Output the (x, y) coordinate of the center of the cell containing the given text.  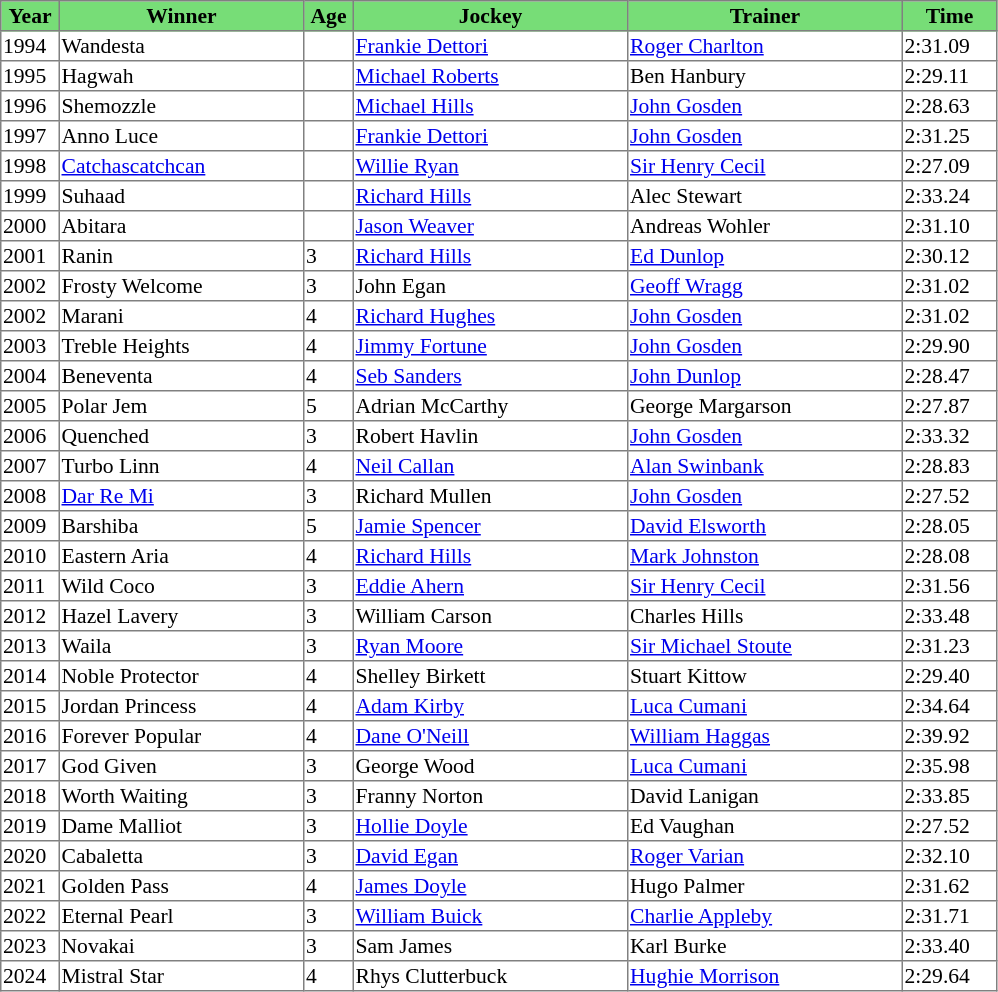
Alan Swinbank (765, 466)
2:29.64 (949, 976)
Hazel Lavery (181, 616)
Jamie Spencer (490, 526)
Novakai (181, 946)
Charles Hills (765, 616)
Hughie Morrison (765, 976)
God Given (181, 766)
Sam James (490, 946)
Stuart Kittow (765, 676)
Richard Mullen (490, 496)
Barshiba (181, 526)
Eternal Pearl (181, 916)
2022 (30, 916)
Willie Ryan (490, 166)
2:33.32 (949, 436)
2020 (30, 856)
2016 (30, 736)
William Carson (490, 616)
Hugo Palmer (765, 886)
2019 (30, 826)
2024 (30, 976)
Geoff Wragg (765, 286)
David Lanigan (765, 796)
2:35.98 (949, 766)
Seb Sanders (490, 376)
1996 (30, 106)
2014 (30, 676)
Turbo Linn (181, 466)
Jordan Princess (181, 706)
2:31.71 (949, 916)
Eastern Aria (181, 556)
2:29.90 (949, 346)
Neil Callan (490, 466)
2000 (30, 226)
Age (329, 16)
2:32.10 (949, 856)
Sir Michael Stoute (765, 646)
Time (949, 16)
Dane O'Neill (490, 736)
2:29.40 (949, 676)
Suhaad (181, 196)
2:27.09 (949, 166)
Shelley Birkett (490, 676)
1995 (30, 76)
2009 (30, 526)
Franny Norton (490, 796)
Frosty Welcome (181, 286)
2:28.63 (949, 106)
2008 (30, 496)
2010 (30, 556)
Wild Coco (181, 586)
2:39.92 (949, 736)
2:31.10 (949, 226)
Adrian McCarthy (490, 406)
Jason Weaver (490, 226)
William Buick (490, 916)
2017 (30, 766)
Richard Hughes (490, 316)
Quenched (181, 436)
2:28.08 (949, 556)
Roger Varian (765, 856)
Shemozzle (181, 106)
Forever Popular (181, 736)
2018 (30, 796)
Rhys Clutterbuck (490, 976)
Robert Havlin (490, 436)
David Egan (490, 856)
Worth Waiting (181, 796)
John Dunlop (765, 376)
2:31.23 (949, 646)
Karl Burke (765, 946)
Year (30, 16)
2015 (30, 706)
Trainer (765, 16)
2:31.25 (949, 136)
Wandesta (181, 46)
Winner (181, 16)
2:31.56 (949, 586)
2012 (30, 616)
David Elsworth (765, 526)
2:29.11 (949, 76)
2011 (30, 586)
James Doyle (490, 886)
2:31.62 (949, 886)
Charlie Appleby (765, 916)
John Egan (490, 286)
2006 (30, 436)
Ed Dunlop (765, 256)
1999 (30, 196)
Hagwah (181, 76)
William Haggas (765, 736)
Michael Roberts (490, 76)
2:28.83 (949, 466)
Roger Charlton (765, 46)
Marani (181, 316)
George Margarson (765, 406)
Abitara (181, 226)
Alec Stewart (765, 196)
Cabaletta (181, 856)
2:31.09 (949, 46)
Dame Malliot (181, 826)
Ranin (181, 256)
2023 (30, 946)
2:33.85 (949, 796)
Andreas Wohler (765, 226)
2:34.64 (949, 706)
1994 (30, 46)
Anno Luce (181, 136)
2003 (30, 346)
2005 (30, 406)
Adam Kirby (490, 706)
2021 (30, 886)
2001 (30, 256)
Catchascatchcan (181, 166)
Jimmy Fortune (490, 346)
2:28.47 (949, 376)
1997 (30, 136)
2:33.40 (949, 946)
George Wood (490, 766)
Ed Vaughan (765, 826)
2:28.05 (949, 526)
2:30.12 (949, 256)
Waila (181, 646)
Jockey (490, 16)
Noble Protector (181, 676)
2:27.87 (949, 406)
Dar Re Mi (181, 496)
Ryan Moore (490, 646)
Hollie Doyle (490, 826)
Mistral Star (181, 976)
2013 (30, 646)
Treble Heights (181, 346)
Golden Pass (181, 886)
Eddie Ahern (490, 586)
Polar Jem (181, 406)
2:33.24 (949, 196)
Michael Hills (490, 106)
Beneventa (181, 376)
2007 (30, 466)
Ben Hanbury (765, 76)
1998 (30, 166)
Mark Johnston (765, 556)
2:33.48 (949, 616)
2004 (30, 376)
